For the text-containing cell, return its midpoint in (X, Y) coordinate format. 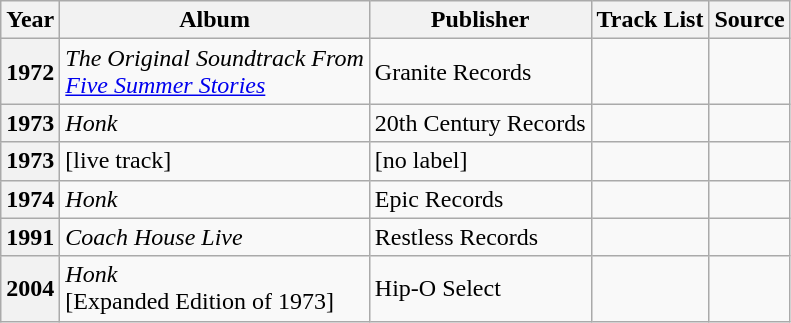
Publisher (480, 20)
Source (750, 20)
20th Century Records (480, 123)
Album (214, 20)
2004 (30, 288)
1991 (30, 237)
The Original Soundtrack FromFive Summer Stories (214, 72)
Year (30, 20)
Epic Records (480, 199)
Granite Records (480, 72)
1974 (30, 199)
Track List (650, 20)
[no label] (480, 161)
1972 (30, 72)
[live track] (214, 161)
Hip-O Select (480, 288)
Restless Records (480, 237)
Coach House Live (214, 237)
Honk[Expanded Edition of 1973] (214, 288)
